From the cell containing the given text, extract its center point as [x, y] coordinate. 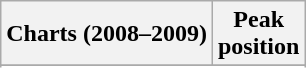
Peakposition [258, 34]
Charts (2008–2009) [107, 34]
